Return the (x, y) coordinate for the center point of the cell that contains the specified text.  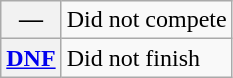
DNF (31, 58)
Did not compete (146, 20)
— (31, 20)
Did not finish (146, 58)
